For the text-containing cell, return its midpoint in (X, Y) coordinate format. 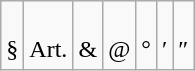
″ (184, 36)
′ (164, 36)
@ (120, 36)
° (146, 36)
§ (12, 36)
Art. (48, 36)
& (88, 36)
